Return the (X, Y) coordinate for the center point of the cell that contains the specified text.  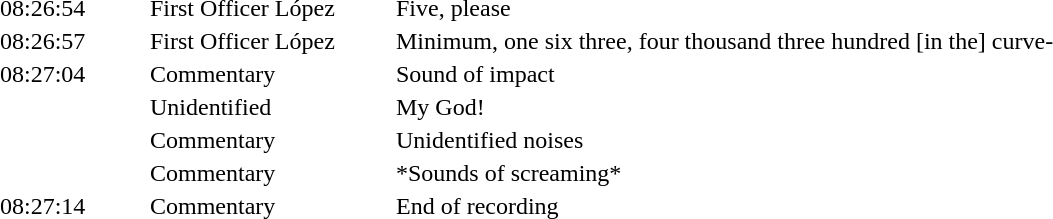
Unidentified (270, 107)
First Officer López (270, 41)
